Search for the cell housing the specified text and yield its [x, y] center coordinate. 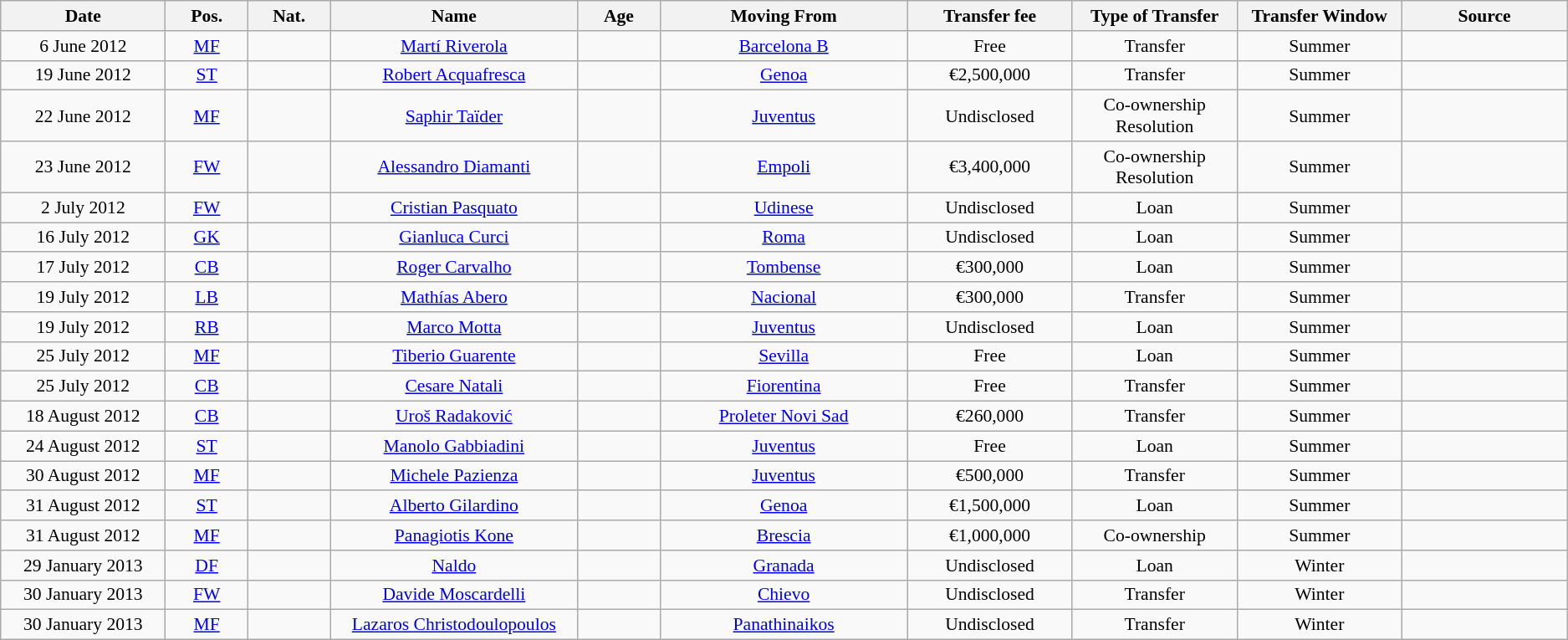
€2,500,000 [990, 75]
Transfer fee [990, 16]
Brescia [784, 535]
Davide Moscardelli [454, 595]
Source [1484, 16]
17 July 2012 [84, 268]
22 June 2012 [84, 115]
Sevilla [784, 356]
Alberto Gilardino [454, 506]
16 July 2012 [84, 238]
Pos. [207, 16]
Name [454, 16]
Transfer Window [1320, 16]
Fiorentina [784, 387]
18 August 2012 [84, 417]
Michele Pazienza [454, 476]
30 August 2012 [84, 476]
Roger Carvalho [454, 268]
Tombense [784, 268]
Saphir Taïder [454, 115]
DF [207, 566]
Udinese [784, 207]
Granada [784, 566]
Type of Transfer [1154, 16]
Uroš Radaković [454, 417]
Co-ownership [1154, 535]
€3,400,000 [990, 167]
Cristian Pasquato [454, 207]
€260,000 [990, 417]
RB [207, 327]
Lazaros Christodoulopoulos [454, 625]
Proleter Novi Sad [784, 417]
Robert Acquafresca [454, 75]
Age [619, 16]
6 June 2012 [84, 46]
24 August 2012 [84, 446]
29 January 2013 [84, 566]
Gianluca Curci [454, 238]
Empoli [784, 167]
23 June 2012 [84, 167]
LB [207, 297]
Date [84, 16]
Manolo Gabbiadini [454, 446]
GK [207, 238]
Roma [784, 238]
€1,000,000 [990, 535]
Nacional [784, 297]
Mathías Abero [454, 297]
19 June 2012 [84, 75]
Panagiotis Kone [454, 535]
€1,500,000 [990, 506]
Chievo [784, 595]
2 July 2012 [84, 207]
Panathinaikos [784, 625]
€500,000 [990, 476]
Marco Motta [454, 327]
Barcelona B [784, 46]
Alessandro Diamanti [454, 167]
Martí Riverola [454, 46]
Nat. [289, 16]
Cesare Natali [454, 387]
Tiberio Guarente [454, 356]
Naldo [454, 566]
Moving From [784, 16]
